Output the (x, y) coordinate of the center of the cell containing the given text.  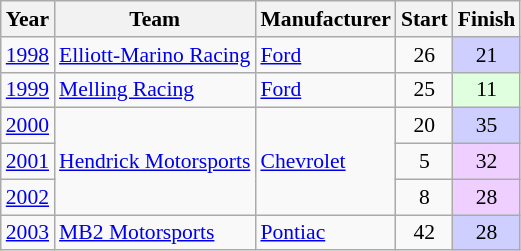
5 (424, 162)
42 (424, 233)
35 (487, 126)
Pontiac (325, 233)
MB2 Motorsports (154, 233)
Chevrolet (325, 162)
8 (424, 197)
Melling Racing (154, 90)
11 (487, 90)
25 (424, 90)
Team (154, 19)
26 (424, 55)
32 (487, 162)
1998 (28, 55)
Finish (487, 19)
Year (28, 19)
Start (424, 19)
Manufacturer (325, 19)
2001 (28, 162)
1999 (28, 90)
Hendrick Motorsports (154, 162)
2002 (28, 197)
Elliott-Marino Racing (154, 55)
2000 (28, 126)
21 (487, 55)
2003 (28, 233)
20 (424, 126)
